For the text-containing cell, return its midpoint in (X, Y) coordinate format. 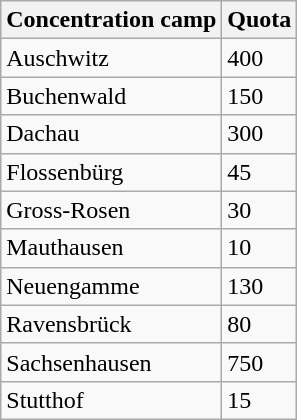
300 (260, 134)
10 (260, 248)
Mauthausen (112, 248)
Buchenwald (112, 96)
750 (260, 362)
150 (260, 96)
400 (260, 58)
80 (260, 324)
Dachau (112, 134)
Auschwitz (112, 58)
Sachsenhausen (112, 362)
Neuengamme (112, 286)
Ravensbrück (112, 324)
Concentration camp (112, 20)
45 (260, 172)
Stutthof (112, 400)
Quota (260, 20)
Flossenbürg (112, 172)
30 (260, 210)
Gross-Rosen (112, 210)
15 (260, 400)
130 (260, 286)
